Provide the [x, y] coordinate of the cell's center where the given text is located.  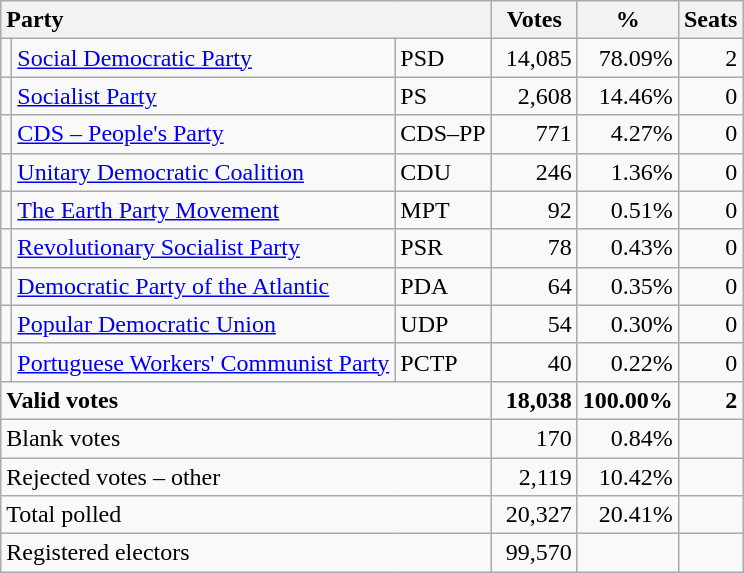
64 [534, 286]
1.36% [628, 172]
18,038 [534, 400]
UDP [443, 324]
Party [246, 20]
771 [534, 134]
20,327 [534, 515]
CDS – People's Party [204, 134]
Revolutionary Socialist Party [204, 248]
14.46% [628, 96]
100.00% [628, 400]
0.84% [628, 438]
Socialist Party [204, 96]
Democratic Party of the Atlantic [204, 286]
14,085 [534, 58]
CDS–PP [443, 134]
92 [534, 210]
Total polled [246, 515]
Seats [710, 20]
4.27% [628, 134]
CDU [443, 172]
99,570 [534, 553]
PSD [443, 58]
20.41% [628, 515]
The Earth Party Movement [204, 210]
Registered electors [246, 553]
78 [534, 248]
170 [534, 438]
78.09% [628, 58]
Portuguese Workers' Communist Party [204, 362]
PCTP [443, 362]
Votes [534, 20]
Blank votes [246, 438]
40 [534, 362]
54 [534, 324]
2,608 [534, 96]
Valid votes [246, 400]
10.42% [628, 477]
PSR [443, 248]
% [628, 20]
2,119 [534, 477]
0.22% [628, 362]
0.30% [628, 324]
0.43% [628, 248]
Popular Democratic Union [204, 324]
PDA [443, 286]
0.51% [628, 210]
Social Democratic Party [204, 58]
246 [534, 172]
Unitary Democratic Coalition [204, 172]
0.35% [628, 286]
Rejected votes – other [246, 477]
PS [443, 96]
MPT [443, 210]
